Identify which cell holds the provided text, then report its (X, Y) central coordinate. 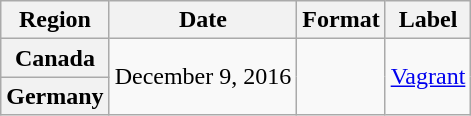
Germany (55, 96)
Format (341, 20)
Date (203, 20)
December 9, 2016 (203, 77)
Canada (55, 58)
Label (428, 20)
Vagrant (428, 77)
Region (55, 20)
